Identify which cell holds the provided text, then report its (x, y) central coordinate. 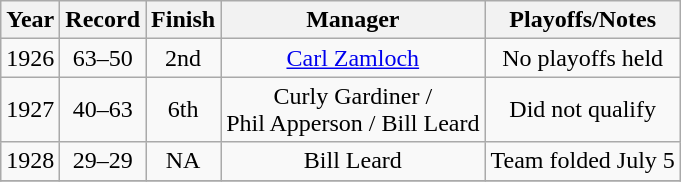
1926 (30, 58)
NA (184, 161)
1927 (30, 110)
Finish (184, 20)
Team folded July 5 (582, 161)
29–29 (103, 161)
Curly Gardiner /Phil Apperson / Bill Leard (353, 110)
Year (30, 20)
Did not qualify (582, 110)
No playoffs held (582, 58)
Record (103, 20)
2nd (184, 58)
Carl Zamloch (353, 58)
1928 (30, 161)
63–50 (103, 58)
6th (184, 110)
40–63 (103, 110)
Manager (353, 20)
Bill Leard (353, 161)
Playoffs/Notes (582, 20)
